For the text-containing cell, return its midpoint in (x, y) coordinate format. 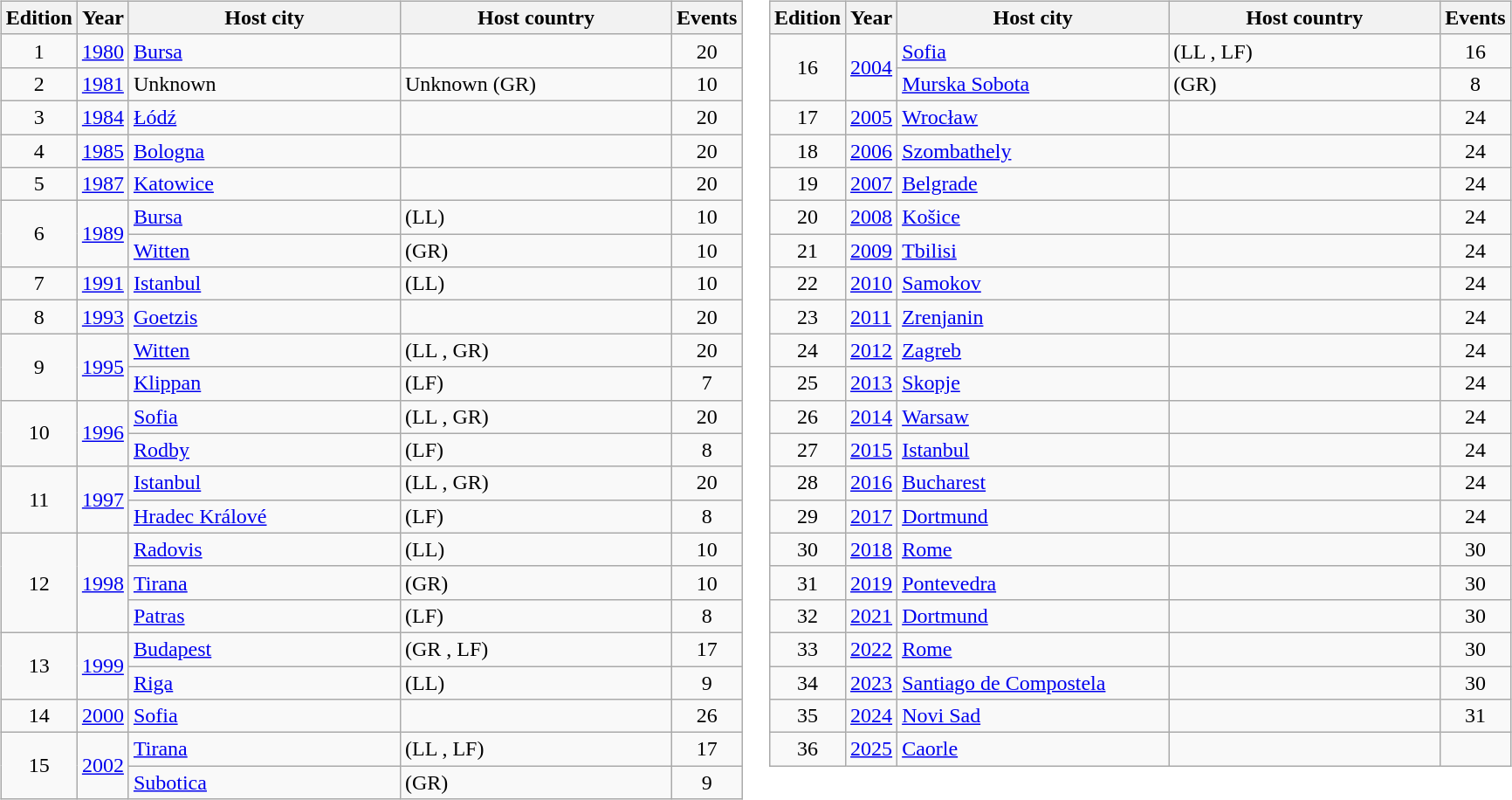
Caorle (1034, 749)
2018 (871, 549)
2000 (103, 716)
12 (38, 583)
15 (38, 766)
2016 (871, 483)
2019 (871, 583)
2011 (871, 317)
2017 (871, 516)
Subotica (264, 783)
5 (38, 184)
Patras (264, 616)
25 (807, 383)
33 (807, 649)
Zagreb (1034, 350)
18 (807, 151)
2013 (871, 383)
1980 (103, 51)
2015 (871, 450)
Unknown (GR) (536, 84)
1984 (103, 117)
2008 (871, 217)
34 (807, 682)
4 (38, 151)
2009 (871, 251)
2021 (871, 616)
6 (38, 234)
Bucharest (1034, 483)
2012 (871, 350)
Murska Sobota (1034, 84)
3 (38, 117)
19 (807, 184)
1 (38, 51)
27 (807, 450)
13 (38, 666)
Klippan (264, 383)
Tbilisi (1034, 251)
1981 (103, 84)
Pontevedra (1034, 583)
Rodby (264, 450)
Bologna (264, 151)
1987 (103, 184)
Skopje (1034, 383)
Zrenjanin (1034, 317)
Budapest (264, 649)
Košice (1034, 217)
Samokov (1034, 284)
1995 (103, 367)
22 (807, 284)
1991 (103, 284)
Wrocław (1034, 117)
Goetzis (264, 317)
14 (38, 716)
11 (38, 500)
2010 (871, 284)
1998 (103, 583)
23 (807, 317)
Radovis (264, 549)
32 (807, 616)
Belgrade (1034, 184)
2024 (871, 716)
Riga (264, 682)
28 (807, 483)
Santiago de Compostela (1034, 682)
1993 (103, 317)
2025 (871, 749)
2002 (103, 766)
Unknown (264, 84)
2006 (871, 151)
36 (807, 749)
2005 (871, 117)
2007 (871, 184)
Szombathely (1034, 151)
2004 (871, 67)
21 (807, 251)
2014 (871, 417)
35 (807, 716)
2 (38, 84)
Katowice (264, 184)
1996 (103, 433)
1999 (103, 666)
2022 (871, 649)
Warsaw (1034, 417)
(GR , LF) (536, 649)
1997 (103, 500)
Hradec Králové (264, 516)
2023 (871, 682)
29 (807, 516)
Łódź (264, 117)
1989 (103, 234)
1985 (103, 151)
Novi Sad (1034, 716)
